Scan for the cell matching the given text and deliver its (X, Y) coordinate at center. 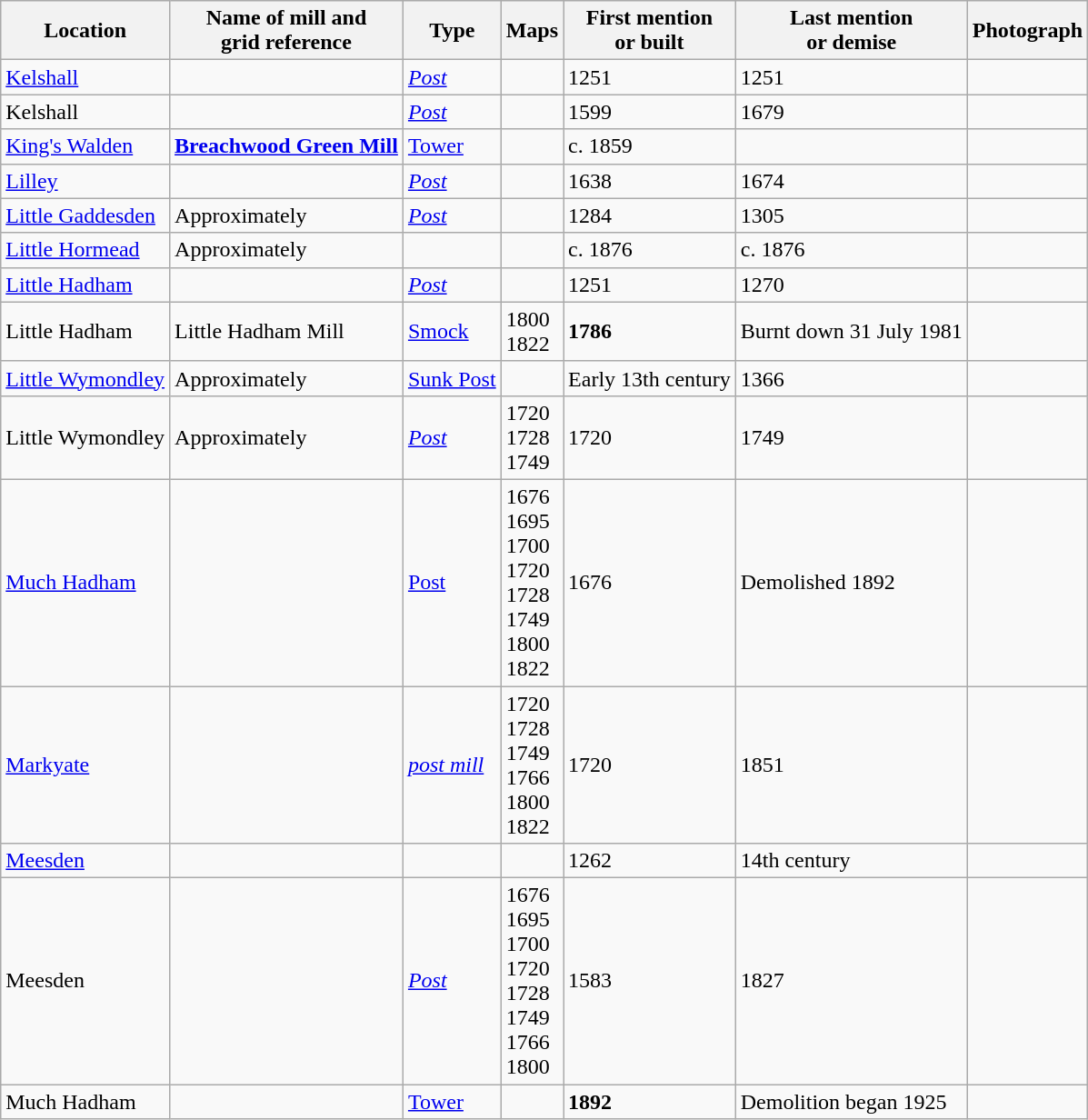
Photograph (1027, 31)
Smock (452, 331)
Name of mill andgrid reference (287, 31)
post mill (452, 764)
Little Hadham Mill (287, 331)
1679 (851, 112)
Demolition began 1925 (851, 1102)
14th century (851, 861)
1262 (650, 861)
1827 (851, 982)
1892 (650, 1102)
Sunk Post (452, 378)
c. 1859 (650, 146)
King's Walden (85, 146)
18001822 (532, 331)
Lilley (85, 181)
1851 (851, 764)
1284 (650, 215)
Breachwood Green Mill (287, 146)
172017281749 (532, 437)
First mentionor built (650, 31)
Location (85, 31)
1674 (851, 181)
Early 13th century (650, 378)
1786 (650, 331)
Burnt down 31 July 1981 (851, 331)
1305 (851, 215)
1599 (650, 112)
Maps (532, 31)
Type (452, 31)
Demolished 1892 (851, 582)
1676 (650, 582)
Markyate (85, 764)
1366 (851, 378)
16761695170017201728174917661800 (532, 982)
Little Hormead (85, 250)
1749 (851, 437)
172017281749176618001822 (532, 764)
Little Gaddesden (85, 215)
16761695170017201728174918001822 (532, 582)
1270 (851, 285)
1583 (650, 982)
Last mention or demise (851, 31)
1638 (650, 181)
